Determine the (X, Y) coordinate at the center of the cell enclosing the given text.  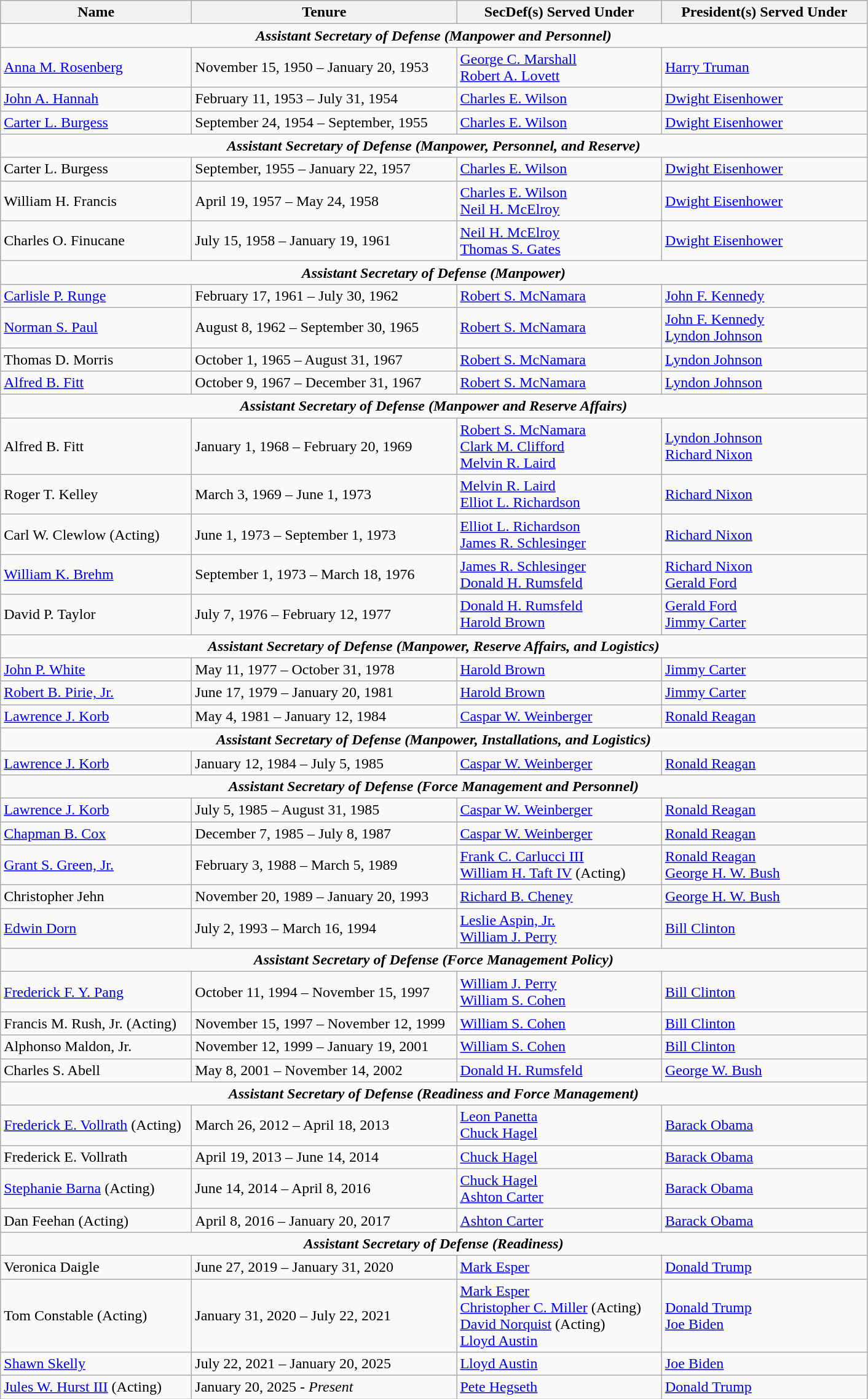
January 1, 1968 – February 20, 1969 (325, 446)
July 5, 1985 – August 31, 1985 (325, 810)
John F. Kennedy (764, 296)
Veronica Daigle (96, 1267)
Alphonso Maldon, Jr. (96, 1047)
Harry Truman (764, 68)
William K. Brehm (96, 574)
April 19, 1957 – May 24, 1958 (325, 200)
Carl W. Clewlow (Acting) (96, 535)
Name (96, 12)
October 11, 1994 – November 15, 1997 (325, 992)
Lloyd Austin (559, 1364)
Ronald Reagan George H. W. Bush (764, 865)
Charles O. Finucane (96, 241)
June 1, 1973 – September 1, 1973 (325, 535)
July 15, 1958 – January 19, 1961 (325, 241)
July 7, 1976 – February 12, 1977 (325, 615)
Donald H. Rumsfeld Harold Brown (559, 615)
Assistant Secretary of Defense (Manpower, Reserve Affairs, and Logistics) (434, 646)
August 8, 1962 – September 30, 1965 (325, 327)
Shawn Skelly (96, 1364)
Jules W. Hurst III (Acting) (96, 1387)
January 12, 1984 – July 5, 1985 (325, 763)
January 31, 2020 – July 22, 2021 (325, 1315)
November 15, 1997 – November 12, 1999 (325, 1023)
John F. Kennedy Lyndon Johnson (764, 327)
Lyndon Johnson Richard Nixon (764, 446)
Donald H. Rumsfeld (559, 1070)
February 17, 1961 – July 30, 1962 (325, 296)
Robert S. McNamara Clark M. Clifford Melvin R. Laird (559, 446)
Stephanie Barna (Acting) (96, 1189)
June 17, 1979 – January 20, 1981 (325, 693)
Chuck Hagel Ashton Carter (559, 1189)
Assistant Secretary of Defense (Force Management and Personnel) (434, 786)
Chuck Hagel (559, 1157)
Assistant Secretary of Defense (Force Management Policy) (434, 960)
March 3, 1969 – June 1, 1973 (325, 494)
Neil H. McElroy Thomas S. Gates (559, 241)
Anna M. Rosenberg (96, 68)
SecDef(s) Served Under (559, 12)
Edwin Dorn (96, 928)
November 20, 1989 – January 20, 1993 (325, 897)
February 11, 1953 – July 31, 1954 (325, 99)
Carlisle P. Runge (96, 296)
Robert B. Pirie, Jr. (96, 693)
June 14, 2014 – April 8, 2016 (325, 1189)
July 2, 1993 – March 16, 1994 (325, 928)
Roger T. Kelley (96, 494)
May 8, 2001 – November 14, 2002 (325, 1070)
Assistant Secretary of Defense (Manpower) (434, 272)
Donald Trump Joe Biden (764, 1315)
Assistant Secretary of Defense (Manpower and Personnel) (434, 36)
John P. White (96, 669)
Thomas D. Morris (96, 360)
David P. Taylor (96, 615)
Grant S. Green, Jr. (96, 865)
George H. W. Bush (764, 897)
Assistant Secretary of Defense (Readiness) (434, 1243)
September 24, 1954 – September, 1955 (325, 122)
February 3, 1988 – March 5, 1989 (325, 865)
Assistant Secretary of Defense (Manpower and Reserve Affairs) (434, 406)
Richard Nixon Gerald Ford (764, 574)
President(s) Served Under (764, 12)
January 20, 2025 - Present (325, 1387)
Mark Esper Christopher C. Miller (Acting) David Norquist (Acting) Lloyd Austin (559, 1315)
Dan Feehan (Acting) (96, 1220)
Charles E. Wilson Neil H. McElroy (559, 200)
Christopher Jehn (96, 897)
Assistant Secretary of Defense (Manpower, Installations, and Logistics) (434, 739)
May 4, 1981 – January 12, 1984 (325, 716)
Joe Biden (764, 1364)
October 9, 1967 – December 31, 1967 (325, 383)
George W. Bush (764, 1070)
Norman S. Paul (96, 327)
Frederick E. Vollrath (96, 1157)
April 8, 2016 – January 20, 2017 (325, 1220)
July 22, 2021 – January 20, 2025 (325, 1364)
Richard B. Cheney (559, 897)
Ashton Carter (559, 1220)
November 12, 1999 – January 19, 2001 (325, 1047)
Pete Hegseth (559, 1387)
Francis M. Rush, Jr. (Acting) (96, 1023)
Frank C. Carlucci III William H. Taft IV (Acting) (559, 865)
Leslie Aspin, Jr. William J. Perry (559, 928)
Mark Esper (559, 1267)
September 1, 1973 – March 18, 1976 (325, 574)
Elliot L. Richardson James R. Schlesinger (559, 535)
May 11, 1977 – October 31, 1978 (325, 669)
Gerald Ford Jimmy Carter (764, 615)
November 15, 1950 – January 20, 1953 (325, 68)
George C. Marshall Robert A. Lovett (559, 68)
December 7, 1985 – July 8, 1987 (325, 833)
September, 1955 – January 22, 1957 (325, 169)
Tom Constable (Acting) (96, 1315)
Frederick E. Vollrath (Acting) (96, 1125)
Charles S. Abell (96, 1070)
April 19, 2013 – June 14, 2014 (325, 1157)
March 26, 2012 – April 18, 2013 (325, 1125)
Leon Panetta Chuck Hagel (559, 1125)
Melvin R. Laird Elliot L. Richardson (559, 494)
William H. Francis (96, 200)
June 27, 2019 – January 31, 2020 (325, 1267)
Tenure (325, 12)
October 1, 1965 – August 31, 1967 (325, 360)
Assistant Secretary of Defense (Readiness and Force Management) (434, 1094)
Frederick F. Y. Pang (96, 992)
James R. Schlesinger Donald H. Rumsfeld (559, 574)
William J. Perry William S. Cohen (559, 992)
John A. Hannah (96, 99)
Chapman B. Cox (96, 833)
Assistant Secretary of Defense (Manpower, Personnel, and Reserve) (434, 146)
